Extract the (x, y) coordinate from the center of the cell holding the provided text.  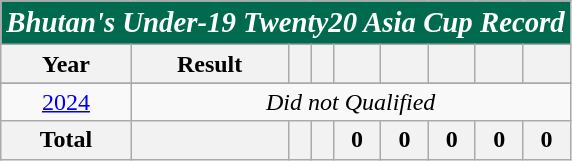
Did not Qualified (350, 102)
Bhutan's Under-19 Twenty20 Asia Cup Record (286, 23)
Result (210, 64)
2024 (66, 102)
Year (66, 64)
Total (66, 140)
